Provide the (X, Y) coordinate of the cell's center where the given text is located.  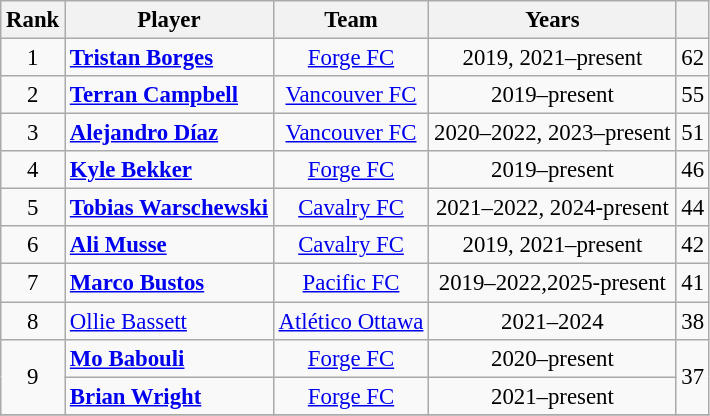
2 (33, 95)
Ollie Bassett (170, 321)
Atlético Ottawa (350, 321)
Years (552, 20)
1 (33, 58)
55 (692, 95)
Terran Campbell (170, 95)
38 (692, 321)
Kyle Bekker (170, 170)
7 (33, 283)
42 (692, 245)
2020–present (552, 358)
51 (692, 133)
2021–present (552, 396)
Tristan Borges (170, 58)
Tobias Warschewski (170, 208)
2021–2022, 2024-present (552, 208)
Rank (33, 20)
2020–2022, 2023–present (552, 133)
8 (33, 321)
44 (692, 208)
Brian Wright (170, 396)
Alejandro Díaz (170, 133)
2019–2022,2025-present (552, 283)
37 (692, 376)
9 (33, 376)
5 (33, 208)
2021–2024 (552, 321)
Mo Babouli (170, 358)
41 (692, 283)
6 (33, 245)
4 (33, 170)
46 (692, 170)
Team (350, 20)
Pacific FC (350, 283)
Ali Musse (170, 245)
62 (692, 58)
Player (170, 20)
Marco Bustos (170, 283)
3 (33, 133)
